Pinpoint the cell where the given text exists, returning its [x, y] midpoint coordinate. 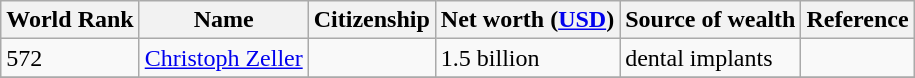
Net worth (USD) [527, 20]
World Rank [70, 20]
dental implants [710, 58]
Name [224, 20]
Reference [858, 20]
Source of wealth [710, 20]
Christoph Zeller [224, 58]
Citizenship [372, 20]
1.5 billion [527, 58]
572 [70, 58]
